Identify which cell holds the provided text, then report its [x, y] central coordinate. 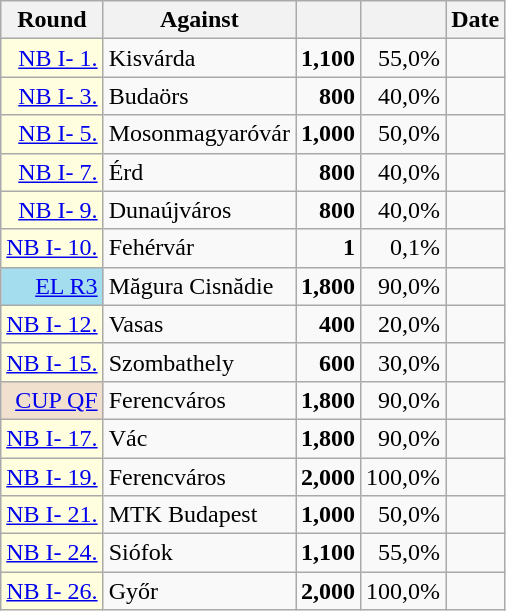
NB I- 15. [52, 362]
0,1% [404, 248]
NB I- 19. [52, 477]
NB I- 9. [52, 210]
Budaörs [199, 96]
NB I- 24. [52, 553]
Kisvárda [199, 58]
Vasas [199, 324]
Mosonmagyaróvár [199, 134]
Siófok [199, 553]
Round [52, 20]
Against [199, 20]
20,0% [404, 324]
400 [328, 324]
EL R3 [52, 286]
Vác [199, 438]
Date [476, 20]
NB I- 26. [52, 591]
1 [328, 248]
NB I- 3. [52, 96]
Dunaújváros [199, 210]
NB I- 5. [52, 134]
NB I- 17. [52, 438]
Măgura Cisnădie [199, 286]
Szombathely [199, 362]
Győr [199, 591]
Fehérvár [199, 248]
MTK Budapest [199, 515]
Érd [199, 172]
30,0% [404, 362]
NB I- 21. [52, 515]
CUP QF [52, 400]
600 [328, 362]
NB I- 10. [52, 248]
NB I- 1. [52, 58]
NB I- 7. [52, 172]
NB I- 12. [52, 324]
